Identify which cell holds the provided text, then report its [x, y] central coordinate. 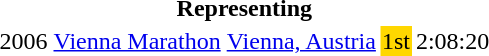
Vienna, Austria [301, 41]
Vienna Marathon [137, 41]
1st [396, 41]
